From the cell containing the given text, extract its center point as (x, y) coordinate. 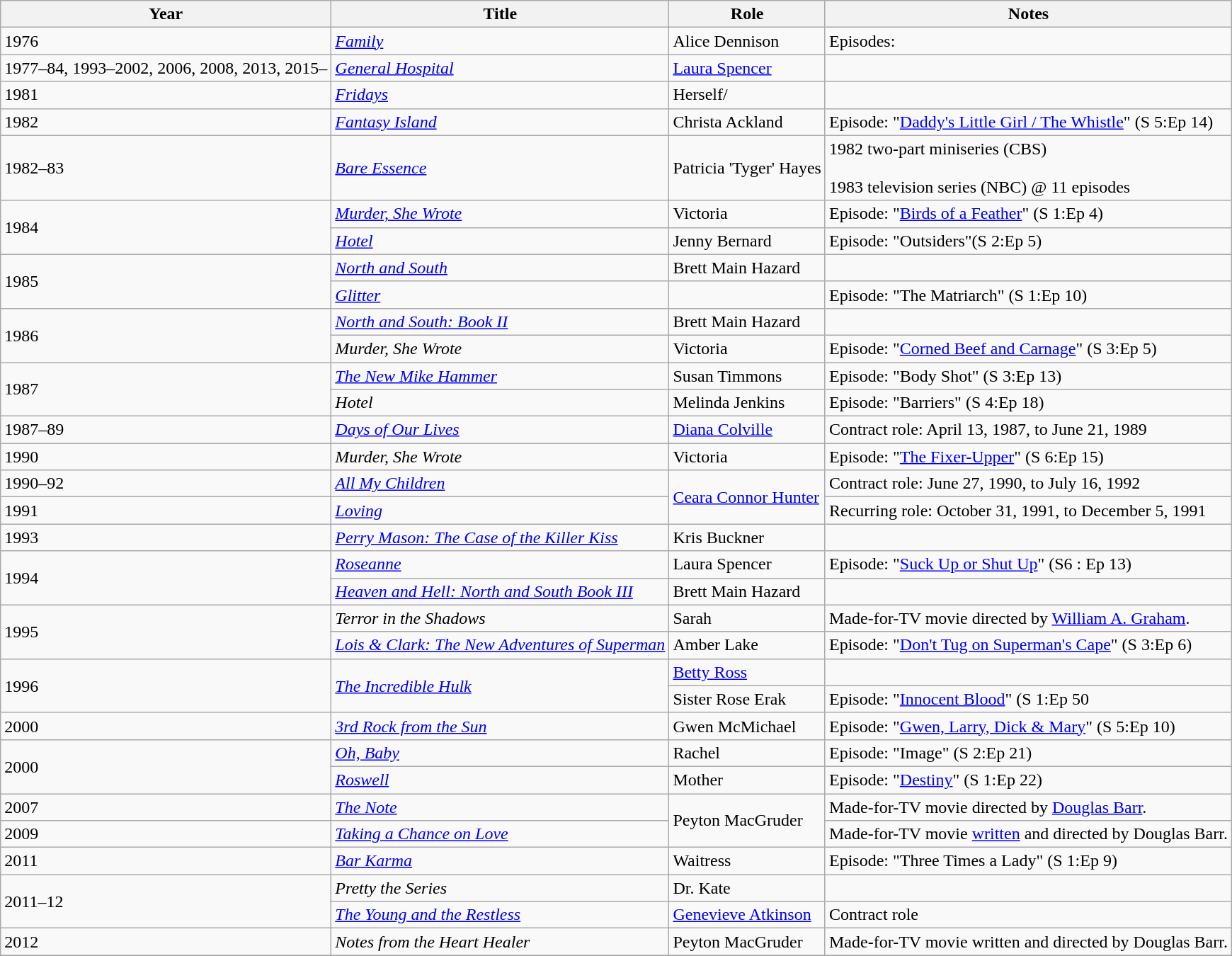
Patricia 'Tyger' Hayes (748, 168)
Roswell (500, 780)
Ceara Connor Hunter (748, 497)
The New Mike Hammer (500, 376)
Roseanne (500, 564)
1993 (166, 537)
2011–12 (166, 901)
Pretty the Series (500, 888)
Sarah (748, 618)
Fridays (500, 95)
1987–89 (166, 430)
1981 (166, 95)
2007 (166, 807)
Kris Buckner (748, 537)
All My Children (500, 484)
2011 (166, 861)
Episode: "The Matriarch" (S 1:Ep 10) (1028, 295)
Contract role: April 13, 1987, to June 21, 1989 (1028, 430)
Episode: "Destiny" (S 1:Ep 22) (1028, 780)
Terror in the Shadows (500, 618)
1991 (166, 511)
Heaven and Hell: North and South Book III (500, 591)
Episode: "Suck Up or Shut Up" (S6 : Ep 13) (1028, 564)
Episode: "Outsiders"(S 2:Ep 5) (1028, 241)
Year (166, 14)
1995 (166, 632)
Jenny Bernard (748, 241)
Perry Mason: The Case of the Killer Kiss (500, 537)
Genevieve Atkinson (748, 915)
1977–84, 1993–2002, 2006, 2008, 2013, 2015– (166, 68)
Susan Timmons (748, 376)
Lois & Clark: The New Adventures of Superman (500, 645)
North and South: Book II (500, 321)
Days of Our Lives (500, 430)
Christa Ackland (748, 122)
1984 (166, 227)
1976 (166, 41)
Made-for-TV movie directed by Douglas Barr. (1028, 807)
Betty Ross (748, 672)
Diana Colville (748, 430)
Contract role: June 27, 1990, to July 16, 1992 (1028, 484)
1990–92 (166, 484)
Melinda Jenkins (748, 403)
The Incredible Hulk (500, 685)
Dr. Kate (748, 888)
Episodes: (1028, 41)
Made-for-TV movie directed by William A. Graham. (1028, 618)
Episode: "Daddy's Little Girl / The Whistle" (S 5:Ep 14) (1028, 122)
Oh, Baby (500, 753)
1982–83 (166, 168)
Episode: "The Fixer-Upper" (S 6:Ep 15) (1028, 457)
Herself/ (748, 95)
The Young and the Restless (500, 915)
2009 (166, 834)
Episode: "Innocent Blood" (S 1:Ep 50 (1028, 699)
Glitter (500, 295)
Alice Dennison (748, 41)
Mother (748, 780)
1986 (166, 335)
1987 (166, 389)
2012 (166, 942)
Bare Essence (500, 168)
Episode: "Birds of a Feather" (S 1:Ep 4) (1028, 214)
The Note (500, 807)
Sister Rose Erak (748, 699)
Rachel (748, 753)
Notes (1028, 14)
Bar Karma (500, 861)
Fantasy Island (500, 122)
Waitress (748, 861)
Gwen McMichael (748, 726)
Contract role (1028, 915)
1982 (166, 122)
1982 two-part miniseries (CBS)1983 television series (NBC) @ 11 episodes (1028, 168)
Amber Lake (748, 645)
Episode: "Barriers" (S 4:Ep 18) (1028, 403)
1994 (166, 578)
Loving (500, 511)
1985 (166, 281)
Episode: "Corned Beef and Carnage" (S 3:Ep 5) (1028, 348)
North and South (500, 268)
Notes from the Heart Healer (500, 942)
Taking a Chance on Love (500, 834)
Title (500, 14)
Episode: "Image" (S 2:Ep 21) (1028, 753)
3rd Rock from the Sun (500, 726)
1990 (166, 457)
Episode: "Don't Tug on Superman's Cape" (S 3:Ep 6) (1028, 645)
Episode: "Three Times a Lady" (S 1:Ep 9) (1028, 861)
Family (500, 41)
Episode: "Body Shot" (S 3:Ep 13) (1028, 376)
Recurring role: October 31, 1991, to December 5, 1991 (1028, 511)
General Hospital (500, 68)
1996 (166, 685)
Role (748, 14)
Episode: "Gwen, Larry, Dick & Mary" (S 5:Ep 10) (1028, 726)
